Extract the (X, Y) coordinate from the center of the cell holding the provided text.  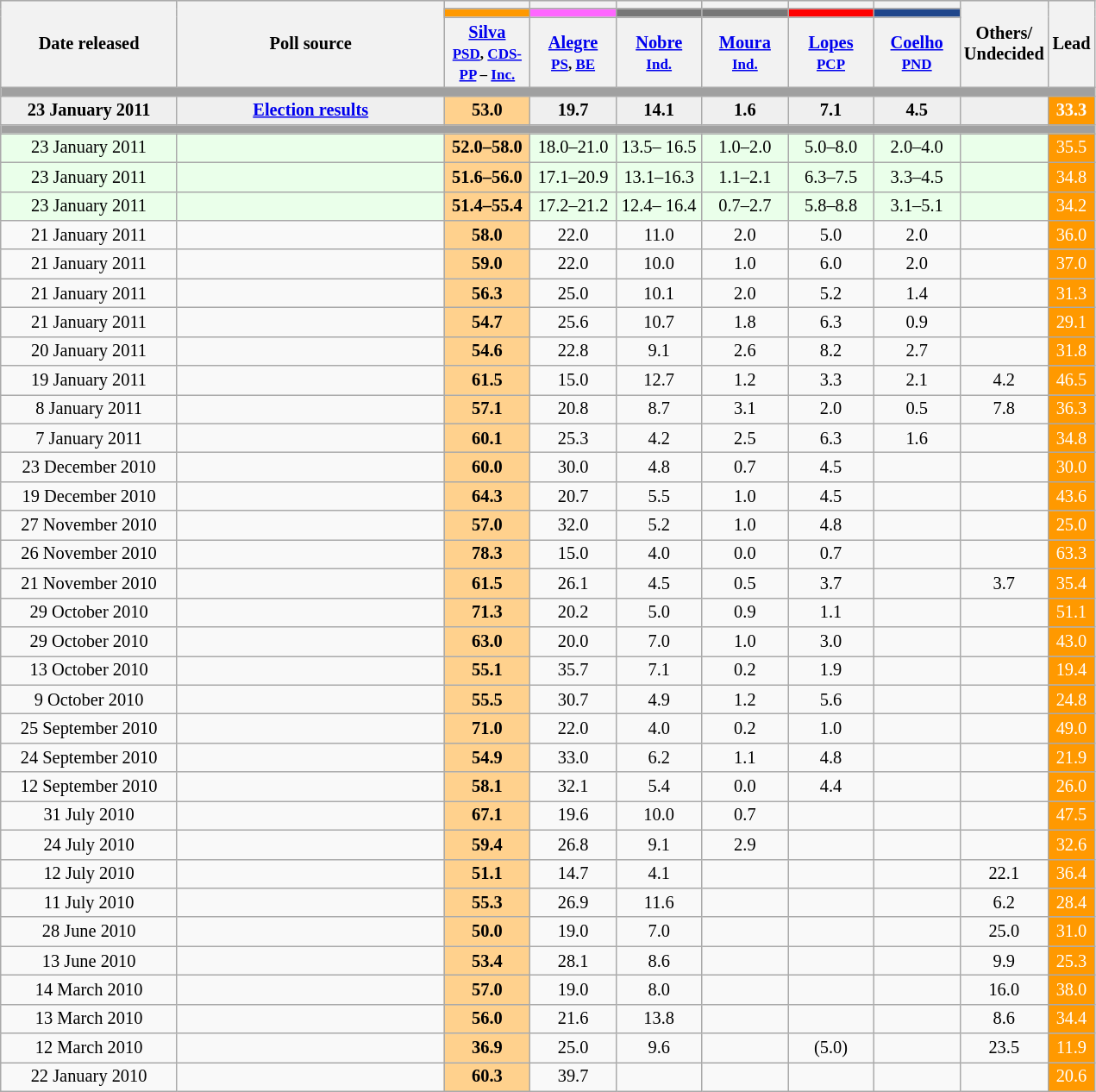
34.2 (1072, 206)
AlegrePS, BE (573, 53)
64.3 (487, 496)
9.6 (659, 1048)
13.8 (659, 1019)
9.9 (1004, 961)
11.6 (659, 902)
22 January 2010 (90, 1076)
8.7 (659, 409)
4.9 (659, 700)
21.6 (573, 1019)
56.0 (487, 1019)
28 June 2010 (90, 932)
36.3 (1072, 409)
31.0 (1072, 932)
19.4 (1072, 670)
31.8 (1072, 351)
43.6 (1072, 496)
17.2–21.2 (573, 206)
50.0 (487, 932)
6.0 (831, 264)
58.0 (487, 235)
32.0 (573, 525)
20.8 (573, 409)
33.3 (1072, 110)
24 July 2010 (90, 844)
2.5 (745, 438)
56.3 (487, 293)
63.3 (1072, 554)
0.7–2.7 (745, 206)
53.0 (487, 110)
30.7 (573, 700)
60.3 (487, 1076)
2.1 (917, 380)
1.8 (745, 322)
Date released (90, 43)
71.3 (487, 612)
49.0 (1072, 728)
39.7 (573, 1076)
37.0 (1072, 264)
51.6–56.0 (487, 177)
8.0 (659, 989)
31.3 (1072, 293)
Lead (1072, 43)
28.1 (573, 961)
2.0–4.0 (917, 147)
26 November 2010 (90, 554)
26.1 (573, 583)
20.7 (573, 496)
33.0 (573, 757)
(5.0) (831, 1048)
9 October 2010 (90, 700)
55.3 (487, 902)
2.7 (917, 351)
38.0 (1072, 989)
54.6 (487, 351)
3.3–4.5 (917, 177)
31 July 2010 (90, 815)
13.1–16.3 (659, 177)
3.3 (831, 380)
7.8 (1004, 409)
13.5– 16.5 (659, 147)
35.4 (1072, 583)
2.9 (745, 844)
23 December 2010 (90, 467)
36.4 (1072, 874)
59.4 (487, 844)
7 January 2011 (90, 438)
Others/Undecided (1004, 43)
4.4 (831, 787)
11.0 (659, 235)
10.1 (659, 293)
26.9 (573, 902)
27 November 2010 (90, 525)
19.6 (573, 815)
1.9 (831, 670)
5.0–8.0 (831, 147)
3.1 (745, 409)
4.1 (659, 874)
60.1 (487, 438)
25.6 (573, 322)
59.0 (487, 264)
11.9 (1072, 1048)
46.5 (1072, 380)
32.1 (573, 787)
1.1–2.1 (745, 177)
78.3 (487, 554)
19 January 2011 (90, 380)
SilvaPSD, CDS-PP – Inc. (487, 53)
43.0 (1072, 641)
28.4 (1072, 902)
35.7 (573, 670)
5.8–8.8 (831, 206)
21 November 2010 (90, 583)
22.1 (1004, 874)
5.4 (659, 787)
24 September 2010 (90, 757)
67.1 (487, 815)
53.4 (487, 961)
12 March 2010 (90, 1048)
10.7 (659, 322)
55.5 (487, 700)
36.9 (487, 1048)
54.7 (487, 322)
1.0–2.0 (745, 147)
22.8 (573, 351)
11 July 2010 (90, 902)
5.6 (831, 700)
34.4 (1072, 1019)
36.0 (1072, 235)
5.5 (659, 496)
12 July 2010 (90, 874)
3.1–5.1 (917, 206)
3.0 (831, 641)
26.8 (573, 844)
21.9 (1072, 757)
12.4– 16.4 (659, 206)
2.6 (745, 351)
60.0 (487, 467)
47.5 (1072, 815)
23.5 (1004, 1048)
24.8 (1072, 700)
32.6 (1072, 844)
8.2 (831, 351)
54.9 (487, 757)
13 March 2010 (90, 1019)
26.0 (1072, 787)
29.1 (1072, 322)
20.2 (573, 612)
Poll source (310, 43)
6.3–7.5 (831, 177)
52.0–58.0 (487, 147)
14.7 (573, 874)
NobreInd. (659, 53)
19 December 2010 (90, 496)
20.6 (1072, 1076)
14.1 (659, 110)
63.0 (487, 641)
51.4–55.4 (487, 206)
17.1–20.9 (573, 177)
12.7 (659, 380)
55.1 (487, 670)
14 March 2010 (90, 989)
13 June 2010 (90, 961)
12 September 2010 (90, 787)
58.1 (487, 787)
MouraInd. (745, 53)
16.0 (1004, 989)
18.0–21.0 (573, 147)
35.5 (1072, 147)
13 October 2010 (90, 670)
8 January 2011 (90, 409)
71.0 (487, 728)
57.1 (487, 409)
LopesPCP (831, 53)
19.7 (573, 110)
20 January 2011 (90, 351)
CoelhoPND (917, 53)
1.4 (917, 293)
Election results (310, 110)
25 September 2010 (90, 728)
20.0 (573, 641)
